Provide the [x, y] coordinate of the cell's center where the given text is located.  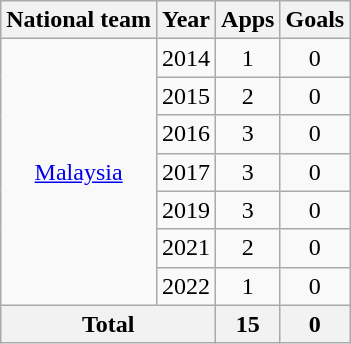
Malaysia [79, 172]
2015 [186, 96]
2022 [186, 286]
2014 [186, 58]
2017 [186, 172]
Apps [248, 20]
2016 [186, 134]
Goals [315, 20]
Year [186, 20]
2019 [186, 210]
2021 [186, 248]
15 [248, 324]
National team [79, 20]
Total [108, 324]
